Provide the [x, y] coordinate of the cell's center where the given text is located.  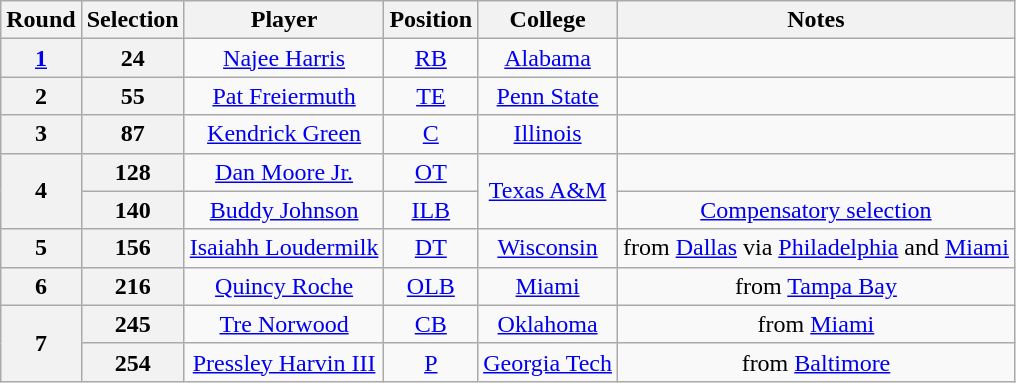
OT [431, 172]
RB [431, 58]
from Miami [816, 324]
Compensatory selection [816, 210]
from Baltimore [816, 362]
from Dallas via Philadelphia and Miami [816, 248]
Oklahoma [548, 324]
Wisconsin [548, 248]
Buddy Johnson [284, 210]
Pressley Harvin III [284, 362]
Position [431, 20]
128 [132, 172]
DT [431, 248]
2 [41, 96]
Quincy Roche [284, 286]
55 [132, 96]
254 [132, 362]
156 [132, 248]
216 [132, 286]
Penn State [548, 96]
Georgia Tech [548, 362]
ILB [431, 210]
4 [41, 191]
Kendrick Green [284, 134]
6 [41, 286]
OLB [431, 286]
7 [41, 343]
140 [132, 210]
Illinois [548, 134]
Texas A&M [548, 191]
Selection [132, 20]
Dan Moore Jr. [284, 172]
TE [431, 96]
245 [132, 324]
Isaiahh Loudermilk [284, 248]
Najee Harris [284, 58]
from Tampa Bay [816, 286]
Round [41, 20]
24 [132, 58]
P [431, 362]
C [431, 134]
Tre Norwood [284, 324]
Player [284, 20]
87 [132, 134]
Alabama [548, 58]
3 [41, 134]
College [548, 20]
CB [431, 324]
Miami [548, 286]
5 [41, 248]
Pat Freiermuth [284, 96]
1 [41, 58]
Notes [816, 20]
